Determine the [x, y] coordinate at the center of the cell enclosing the given text.  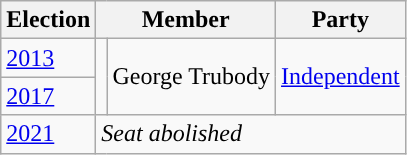
Seat abolished [250, 134]
Member [186, 20]
Election [48, 20]
Independent [341, 77]
2021 [48, 134]
2013 [48, 58]
George Trubody [192, 77]
2017 [48, 96]
Party [341, 20]
